Identify which cell holds the provided text, then report its [X, Y] central coordinate. 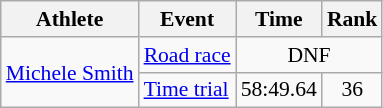
Michele Smith [70, 72]
58:49.64 [279, 90]
Time [279, 19]
Road race [188, 55]
Rank [352, 19]
DNF [310, 55]
36 [352, 90]
Time trial [188, 90]
Event [188, 19]
Athlete [70, 19]
